Identify which cell holds the provided text, then report its (x, y) central coordinate. 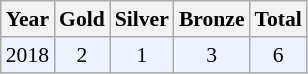
Gold (82, 19)
Bronze (212, 19)
1 (142, 55)
Silver (142, 19)
2 (82, 55)
2018 (28, 55)
Total (278, 19)
6 (278, 55)
3 (212, 55)
Year (28, 19)
